Find where the given text appears and provide that cell's center as (X, Y) coordinate. 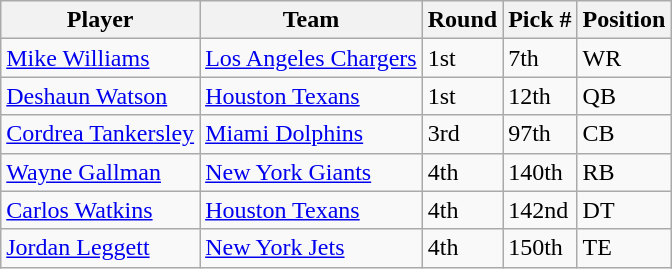
CB (624, 134)
WR (624, 58)
Player (100, 20)
Miami Dolphins (312, 134)
Team (312, 20)
Wayne Gallman (100, 172)
Pick # (540, 20)
150th (540, 248)
DT (624, 210)
140th (540, 172)
New York Jets (312, 248)
97th (540, 134)
QB (624, 96)
Los Angeles Chargers (312, 58)
Cordrea Tankersley (100, 134)
3rd (462, 134)
142nd (540, 210)
12th (540, 96)
Position (624, 20)
Jordan Leggett (100, 248)
RB (624, 172)
7th (540, 58)
New York Giants (312, 172)
TE (624, 248)
Round (462, 20)
Mike Williams (100, 58)
Deshaun Watson (100, 96)
Carlos Watkins (100, 210)
